Determine the (x, y) coordinate at the center of the cell enclosing the given text.  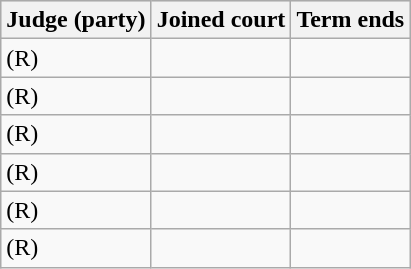
Term ends (350, 20)
Joined court (221, 20)
Judge (party) (76, 20)
